Output the (x, y) coordinate of the center of the cell containing the given text.  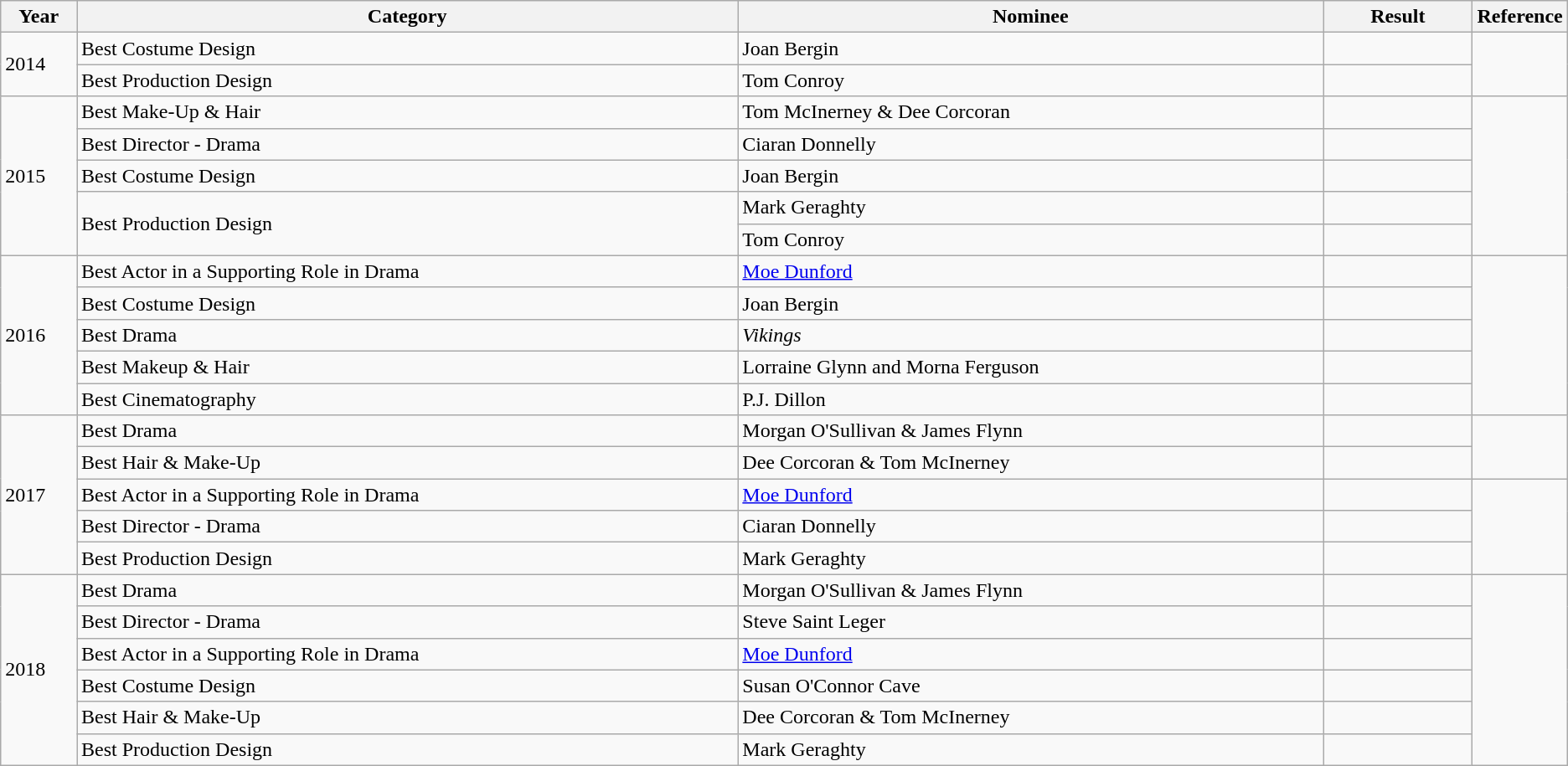
2017 (39, 495)
Category (407, 17)
Susan O'Connor Cave (1030, 686)
Result (1398, 17)
2015 (39, 176)
Nominee (1030, 17)
Reference (1519, 17)
Tom McInerney & Dee Corcoran (1030, 112)
Year (39, 17)
P.J. Dillon (1030, 399)
Best Make-Up & Hair (407, 112)
2016 (39, 335)
2018 (39, 670)
Best Cinematography (407, 399)
Steve Saint Leger (1030, 622)
Best Makeup & Hair (407, 367)
2014 (39, 64)
Lorraine Glynn and Morna Ferguson (1030, 367)
Vikings (1030, 335)
